Detect which cell encompasses the target text, then output its [x, y] center coordinate. 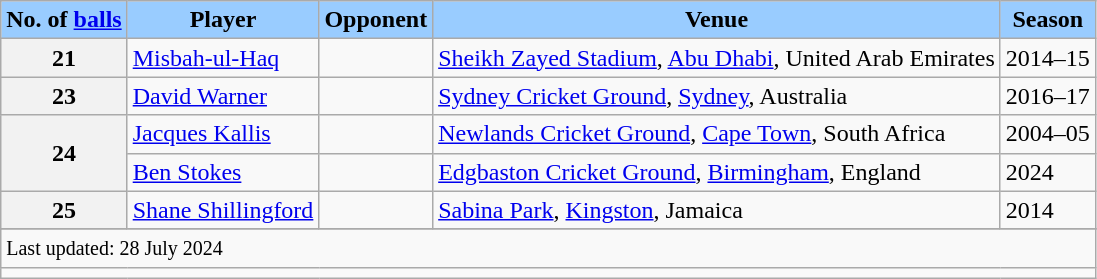
24 [64, 153]
Sydney Cricket Ground, Sydney, Australia [717, 96]
2024 [1048, 172]
25 [64, 210]
Last updated: 28 July 2024 [548, 248]
2004–05 [1048, 134]
Newlands Cricket Ground, Cape Town, South Africa [717, 134]
Sabina Park, Kingston, Jamaica [717, 210]
2014 [1048, 210]
Season [1048, 20]
2014–15 [1048, 58]
Venue [717, 20]
Opponent [376, 20]
Sheikh Zayed Stadium, Abu Dhabi, United Arab Emirates [717, 58]
Edgbaston Cricket Ground, Birmingham, England [717, 172]
23 [64, 96]
2016–17 [1048, 96]
David Warner [223, 96]
No. of balls [64, 20]
Misbah-ul-Haq [223, 58]
Shane Shillingford [223, 210]
21 [64, 58]
Player [223, 20]
Ben Stokes [223, 172]
Jacques Kallis [223, 134]
